From the cell containing the given text, extract its center point as [X, Y] coordinate. 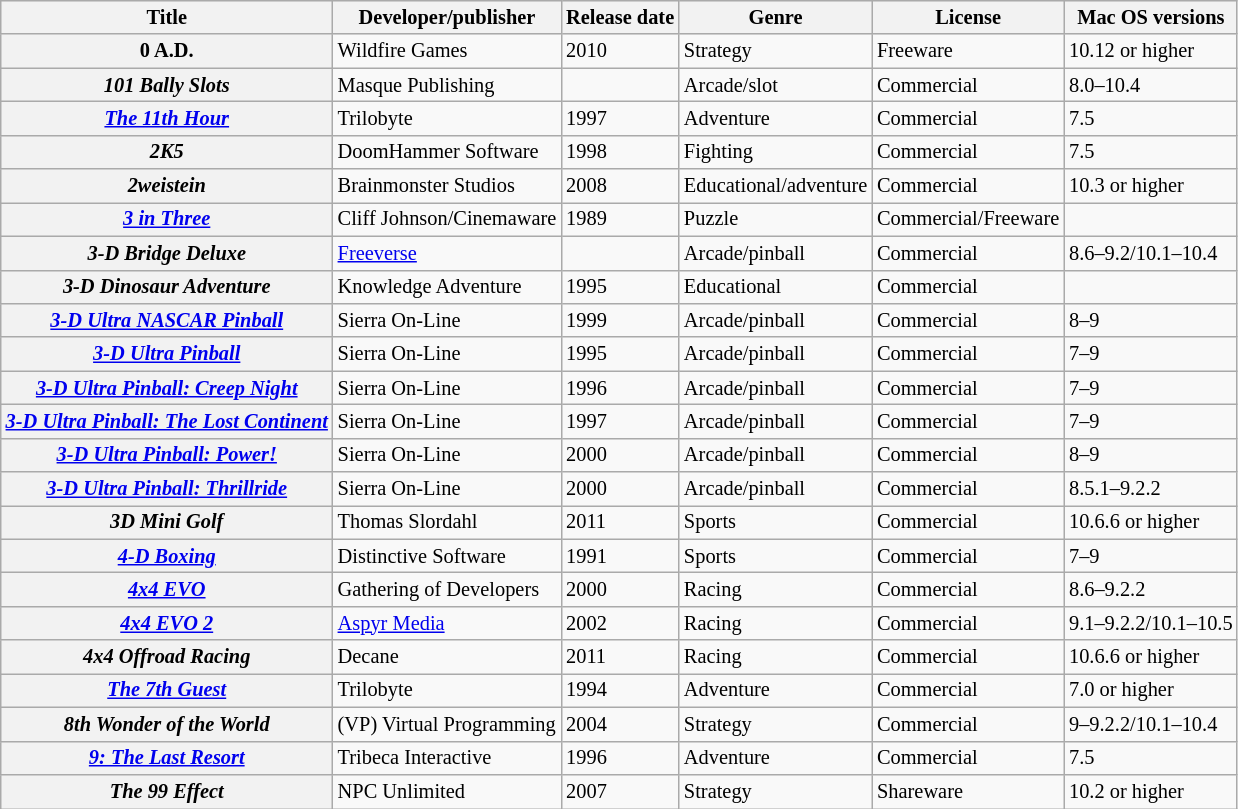
Distinctive Software [447, 556]
Tribeca Interactive [447, 758]
Genre [776, 17]
Knowledge Adventure [447, 287]
1999 [620, 320]
3-D Bridge Deluxe [167, 253]
2010 [620, 51]
Masque Publishing [447, 85]
Educational [776, 287]
1994 [620, 690]
3-D Ultra Pinball: Power! [167, 455]
10.2 or higher [1150, 791]
Shareware [968, 791]
4-D Boxing [167, 556]
3-D Dinosaur Adventure [167, 287]
Commercial/Freeware [968, 219]
The 11th Hour [167, 118]
Aspyr Media [447, 623]
10.12 or higher [1150, 51]
8.5.1–9.2.2 [1150, 489]
Gathering of Developers [447, 589]
Thomas Slordahl [447, 522]
2002 [620, 623]
Freeware [968, 51]
10.3 or higher [1150, 186]
2weistein [167, 186]
Freeverse [447, 253]
101 Bally Slots [167, 85]
(VP) Virtual Programming [447, 724]
3D Mini Golf [167, 522]
2K5 [167, 152]
Developer/publisher [447, 17]
Mac OS versions [1150, 17]
DoomHammer Software [447, 152]
2004 [620, 724]
Arcade/slot [776, 85]
9: The Last Resort [167, 758]
4x4 EVO [167, 589]
3-D Ultra Pinball: Creep Night [167, 388]
Title [167, 17]
1991 [620, 556]
Brainmonster Studios [447, 186]
The 99 Effect [167, 791]
8th Wonder of the World [167, 724]
The 7th Guest [167, 690]
1989 [620, 219]
2008 [620, 186]
3 in Three [167, 219]
1998 [620, 152]
9.1–9.2.2/10.1–10.5 [1150, 623]
4x4 Offroad Racing [167, 657]
7.0 or higher [1150, 690]
8.6–9.2.2 [1150, 589]
8.0–10.4 [1150, 85]
Wildfire Games [447, 51]
NPC Unlimited [447, 791]
8.6–9.2/10.1–10.4 [1150, 253]
Educational/adventure [776, 186]
3-D Ultra Pinball: Thrillride [167, 489]
Puzzle [776, 219]
9–9.2.2/10.1–10.4 [1150, 724]
Cliff Johnson/Cinemaware [447, 219]
Decane [447, 657]
3-D Ultra Pinball [167, 354]
Release date [620, 17]
2007 [620, 791]
4x4 EVO 2 [167, 623]
Fighting [776, 152]
3-D Ultra Pinball: The Lost Continent [167, 421]
License [968, 17]
3-D Ultra NASCAR Pinball [167, 320]
0 A.D. [167, 51]
